Detect which cell encompasses the target text, then output its (X, Y) center coordinate. 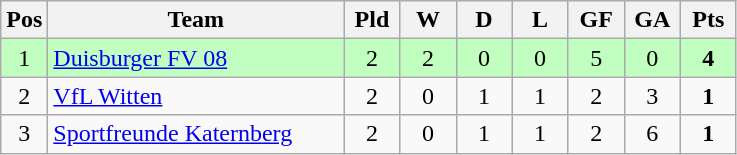
Team (196, 20)
Pts (708, 20)
6 (652, 134)
VfL Witten (196, 96)
L (540, 20)
GA (652, 20)
GF (596, 20)
Duisburger FV 08 (196, 58)
Sportfreunde Katernberg (196, 134)
Pld (372, 20)
W (428, 20)
4 (708, 58)
D (484, 20)
Pos (24, 20)
5 (596, 58)
